Pinpoint the cell where the given text exists, returning its (X, Y) midpoint coordinate. 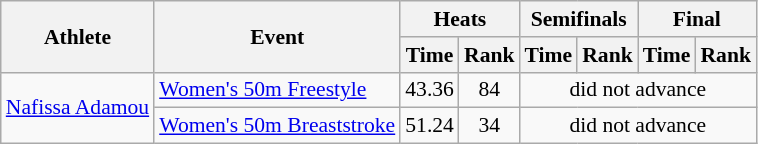
Heats (460, 19)
Women's 50m Breaststroke (277, 126)
43.36 (430, 90)
Athlete (78, 36)
Semifinals (579, 19)
Event (277, 36)
Nafissa Adamou (78, 108)
84 (490, 90)
51.24 (430, 126)
Women's 50m Freestyle (277, 90)
Final (697, 19)
34 (490, 126)
